Extract the [x, y] coordinate from the center of the cell holding the provided text.  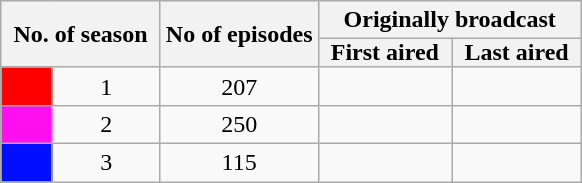
207 [239, 86]
Last aired [517, 53]
No. of season [81, 34]
First aired [385, 53]
Originally broadcast [450, 20]
No of episodes [239, 34]
250 [239, 124]
1 [106, 86]
115 [239, 162]
3 [106, 162]
2 [106, 124]
